Output the [X, Y] coordinate of the center of the cell containing the given text.  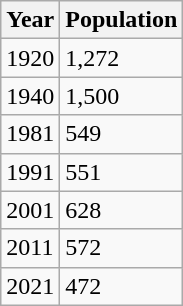
1991 [30, 172]
Population [122, 20]
1940 [30, 96]
1,272 [122, 58]
572 [122, 248]
551 [122, 172]
628 [122, 210]
2021 [30, 286]
1,500 [122, 96]
472 [122, 286]
1981 [30, 134]
1920 [30, 58]
549 [122, 134]
2011 [30, 248]
2001 [30, 210]
Year [30, 20]
